Search for the cell housing the specified text and yield its [x, y] center coordinate. 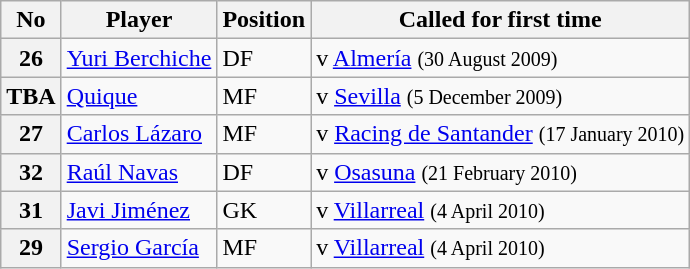
v Sevilla (5 December 2009) [500, 96]
Raúl Navas [139, 172]
TBA [31, 96]
Javi Jiménez [139, 210]
31 [31, 210]
v Almería (30 August 2009) [500, 58]
GK [264, 210]
26 [31, 58]
Called for first time [500, 20]
Sergio García [139, 248]
v Osasuna (21 February 2010) [500, 172]
Yuri Berchiche [139, 58]
Player [139, 20]
v Racing de Santander (17 January 2010) [500, 134]
Carlos Lázaro [139, 134]
Quique [139, 96]
27 [31, 134]
Position [264, 20]
29 [31, 248]
No [31, 20]
32 [31, 172]
